Pinpoint the cell where the given text exists, returning its [x, y] midpoint coordinate. 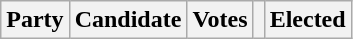
Candidate [128, 20]
Elected [308, 20]
Votes [220, 20]
Party [35, 20]
